From the cell containing the given text, extract its center point as (X, Y) coordinate. 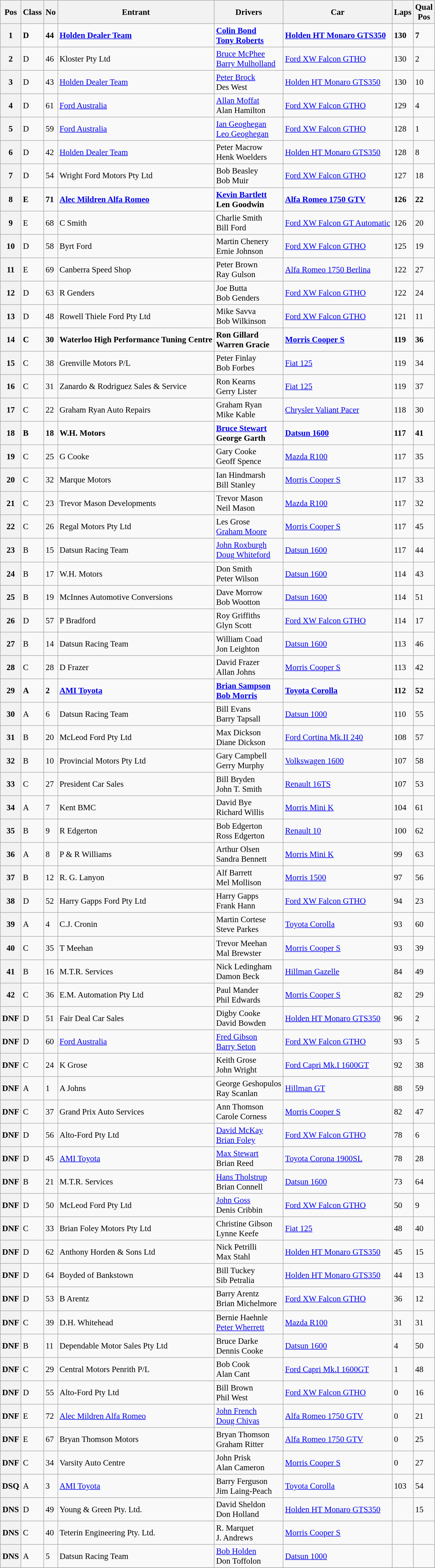
John French Doug Chivas (249, 1416)
108 (402, 737)
William Coad Jon Leighton (249, 644)
Ron Gillard Warren Gracie (249, 340)
C.J. Cronin (136, 924)
Grenville Motors P/L (136, 363)
T Meehan (136, 948)
Ron Kearns Gerry Lister (249, 386)
84 (402, 971)
No (51, 12)
President Car Sales (136, 785)
Rowell Thiele Ford Pty Ltd (136, 317)
73 (402, 1182)
Martin Cortese Steve Parkes (249, 924)
Bob Beasley Bob Muir (249, 176)
Wright Ford Motors Pty Ltd (136, 176)
John Roxburgh Doug Whiteford (249, 551)
Ford XW Falcon GT Automatic (338, 222)
Kevin Bartlett Len Goodwin (249, 199)
Bill Brown Phil West (249, 1392)
99 (402, 854)
71 (51, 199)
E.M. Automation Pty Ltd (136, 995)
112 (402, 690)
Ian Hindmarsh Bill Stanley (249, 480)
R Genders (136, 293)
Fair Deal Car Sales (136, 1018)
Hillman Gazelle (338, 971)
69 (51, 269)
Paul Mander Phil Edwards (249, 995)
Ann Thomson Carole Corness (249, 1112)
100 (402, 831)
McInnes Automotive Conversions (136, 597)
Canberra Speed Shop (136, 269)
Keith Grose John Wright (249, 1065)
Graham Ryan Mike Kable (249, 410)
Bruce McPhee Barry Mulholland (249, 59)
Boyded of Bankstown (136, 1276)
John Goss Denis Cribbin (249, 1205)
Bill Bryden John T. Smith (249, 785)
Trevor Mason Neil Mason (249, 503)
David Bye Richard Willis (249, 808)
Martin Chenery Ernie Johnson (249, 246)
Bernie Haehnle Peter Wherrett (249, 1322)
Teterin Engineering Pty. Ltd. (136, 1533)
Mike Savva Bob Wilkinson (249, 317)
Laps (402, 12)
Young & Green Pty. Ltd. (136, 1510)
George Geshopulos Ray Scanlan (249, 1088)
Roy Griffiths Glyn Scott (249, 620)
Pos (11, 12)
Trevor Mason Developments (136, 503)
Peter Macrow Henk Woelders (249, 152)
Bob Edgerton Ross Edgerton (249, 831)
Bill Tuckey Sib Petralia (249, 1276)
R. G. Lanyon (136, 878)
Entrant (136, 12)
110 (402, 714)
David Sheldon Don Holland (249, 1510)
B Arentz (136, 1299)
QualPos (424, 12)
Bryan Thomson Graham Ritter (249, 1439)
Harry Gapps Frank Hann (249, 901)
94 (402, 901)
129 (402, 106)
Varsity Auto Centre (136, 1463)
Brian Sampson Bob Morris (249, 690)
72 (51, 1416)
92 (402, 1065)
Peter Brock Des West (249, 83)
Fred Gibson Barry Seton (249, 1042)
104 (402, 808)
Car (338, 12)
Alfa Romeo 1750 Berlina (338, 269)
Peter Brown Ray Gulson (249, 269)
Bruce Darke Dennis Cooke (249, 1346)
96 (402, 1018)
Zanardo & Rodriguez Sales & Service (136, 386)
Morris 1500 (338, 878)
David McKay Brian Foley (249, 1135)
Barry Ferguson Jim Laing-Peach (249, 1486)
Regal Motors Pty Ltd (136, 527)
Harry Gapps Ford Pty Ltd (136, 901)
Graham Ryan Auto Repairs (136, 410)
Trevor Meehan Mal Brewster (249, 948)
DSQ (11, 1486)
D Frazer (136, 667)
D.H. Whitehead (136, 1322)
118 (402, 410)
Provincial Motors Pty Ltd (136, 761)
47 (424, 1112)
David Frazer Allan Johns (249, 667)
Gary Cooke Geoff Spence (249, 456)
John Prisk Alan Cameron (249, 1463)
Ian Geoghegan Leo Geoghegan (249, 129)
121 (402, 317)
Bob Holden Don Toffolon (249, 1556)
Arthur Olsen Sandra Bennett (249, 854)
Christine Gibson Lynne Keefe (249, 1229)
Renault 10 (338, 831)
Max Stewart Brian Reed (249, 1158)
Anthony Horden & Sons Ltd (136, 1252)
97 (402, 878)
Bill Evans Barry Tapsall (249, 714)
Chrysler Valiant Pacer (338, 410)
Renault 16TS (338, 785)
Byrt Ford (136, 246)
Colin Bond Tony Roberts (249, 35)
Toyota Corona 1900SL (338, 1158)
Alf Barrett Mel Mollison (249, 878)
Barry Arentz Brian Michelmore (249, 1299)
R Edgerton (136, 831)
Allan Moffat Alan Hamilton (249, 106)
R. Marquet J. Andrews (249, 1533)
G Cooke (136, 456)
68 (51, 222)
P Bradford (136, 620)
Bryan Thomson Motors (136, 1439)
P & R Williams (136, 854)
Bob Cook Alan Cant (249, 1369)
Don Smith Peter Wilson (249, 574)
Max Dickson Diane Dickson (249, 737)
Kent BMC (136, 808)
88 (402, 1088)
Charlie Smith Bill Ford (249, 222)
103 (402, 1486)
Central Motors Penrith P/L (136, 1369)
127 (402, 176)
Gary Campbell Gerry Murphy (249, 761)
Hillman GT (338, 1088)
Marque Motors (136, 480)
Kloster Pty Ltd (136, 59)
Drivers (249, 12)
Ford Cortina Mk.II 240 (338, 737)
Peter Finlay Bob Forbes (249, 363)
Dependable Motor Sales Pty Ltd (136, 1346)
Digby Cooke David Bowden (249, 1018)
Dave Morrow Bob Wootton (249, 597)
67 (51, 1439)
Nick Ledingham Damon Beck (249, 971)
Les Grose Graham Moore (249, 527)
Nick Petrilli Max Stahl (249, 1252)
125 (402, 246)
Class (33, 12)
A Johns (136, 1088)
Hans Tholstrup Brian Connell (249, 1182)
Volkswagen 1600 (338, 761)
Grand Prix Auto Services (136, 1112)
Brian Foley Motors Pty Ltd (136, 1229)
Waterloo High Performance Tuning Centre (136, 340)
C Smith (136, 222)
Joe Butta Bob Genders (249, 293)
K Grose (136, 1065)
Bruce Stewart George Garth (249, 433)
